Pinpoint the cell where the given text exists, returning its (X, Y) midpoint coordinate. 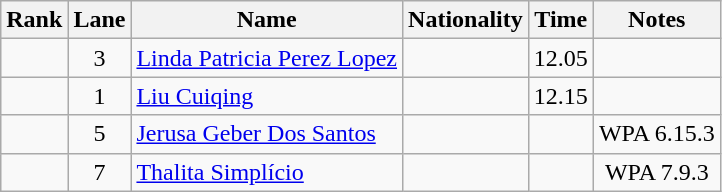
5 (100, 134)
Nationality (466, 20)
Jerusa Geber Dos Santos (267, 134)
Linda Patricia Perez Lopez (267, 58)
7 (100, 172)
12.05 (560, 58)
Lane (100, 20)
Liu Cuiqing (267, 96)
Notes (656, 20)
Name (267, 20)
3 (100, 58)
Time (560, 20)
1 (100, 96)
WPA 6.15.3 (656, 134)
Rank (34, 20)
12.15 (560, 96)
WPA 7.9.3 (656, 172)
Thalita Simplício (267, 172)
